Search for the cell housing the specified text and yield its (x, y) center coordinate. 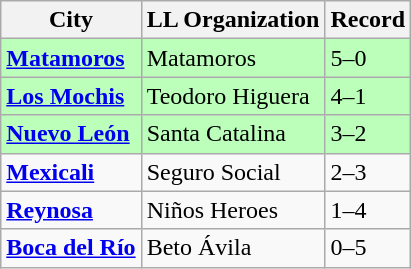
2–3 (368, 172)
Record (368, 20)
Niños Heroes (233, 210)
Nuevo León (71, 134)
Los Mochis (71, 96)
Reynosa (71, 210)
0–5 (368, 248)
Seguro Social (233, 172)
Beto Ávila (233, 248)
1–4 (368, 210)
City (71, 20)
Santa Catalina (233, 134)
Mexicali (71, 172)
4–1 (368, 96)
LL Organization (233, 20)
3–2 (368, 134)
Boca del Río (71, 248)
5–0 (368, 58)
Teodoro Higuera (233, 96)
